Find where the given text appears and provide that cell's center as (X, Y) coordinate. 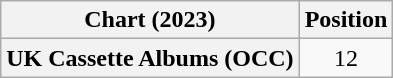
Position (346, 20)
Chart (2023) (150, 20)
12 (346, 58)
UK Cassette Albums (OCC) (150, 58)
